Scan for the cell matching the given text and deliver its (x, y) coordinate at center. 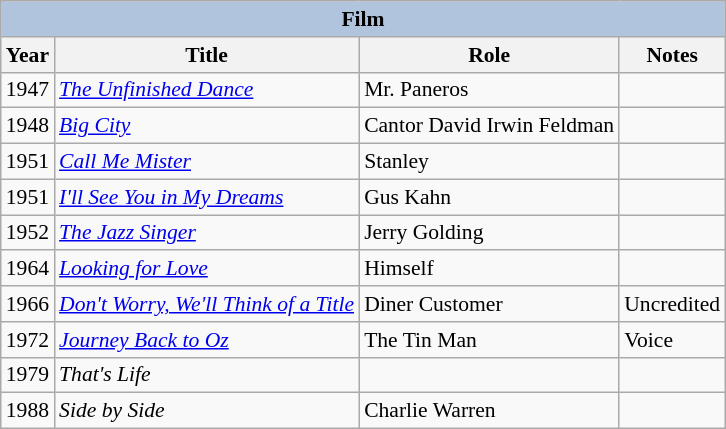
1948 (28, 126)
Don't Worry, We'll Think of a Title (206, 304)
Journey Back to Oz (206, 340)
Cantor David Irwin Feldman (489, 126)
Big City (206, 126)
Charlie Warren (489, 411)
Film (363, 19)
1988 (28, 411)
Title (206, 55)
Call Me Mister (206, 162)
Stanley (489, 162)
1952 (28, 233)
1972 (28, 340)
Voice (672, 340)
Mr. Paneros (489, 90)
Himself (489, 269)
Diner Customer (489, 304)
Side by Side (206, 411)
The Jazz Singer (206, 233)
1979 (28, 375)
1947 (28, 90)
Notes (672, 55)
That's Life (206, 375)
I'll See You in My Dreams (206, 197)
Year (28, 55)
Role (489, 55)
The Tin Man (489, 340)
1964 (28, 269)
Jerry Golding (489, 233)
Looking for Love (206, 269)
The Unfinished Dance (206, 90)
1966 (28, 304)
Gus Kahn (489, 197)
Uncredited (672, 304)
